Output the [x, y] coordinate of the center of the cell containing the given text.  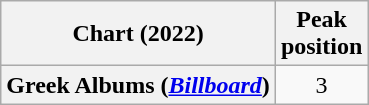
Greek Albums (Billboard) [138, 85]
3 [321, 85]
Peakposition [321, 34]
Chart (2022) [138, 34]
